Scan for the cell matching the given text and deliver its (X, Y) coordinate at center. 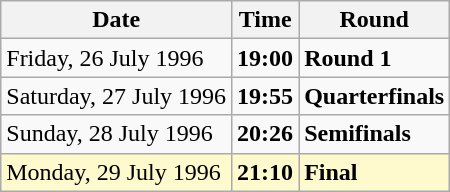
Date (116, 20)
Final (374, 172)
21:10 (266, 172)
19:00 (266, 58)
Time (266, 20)
Quarterfinals (374, 96)
Saturday, 27 July 1996 (116, 96)
Semifinals (374, 134)
20:26 (266, 134)
Monday, 29 July 1996 (116, 172)
Round (374, 20)
Sunday, 28 July 1996 (116, 134)
Friday, 26 July 1996 (116, 58)
Round 1 (374, 58)
19:55 (266, 96)
